From the cell containing the given text, extract its center point as (x, y) coordinate. 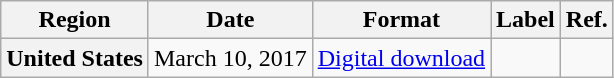
Ref. (586, 20)
Format (401, 20)
Digital download (401, 58)
March 10, 2017 (230, 58)
Date (230, 20)
Region (75, 20)
Label (526, 20)
United States (75, 58)
